Provide the (x, y) coordinate of the cell's center where the given text is located.  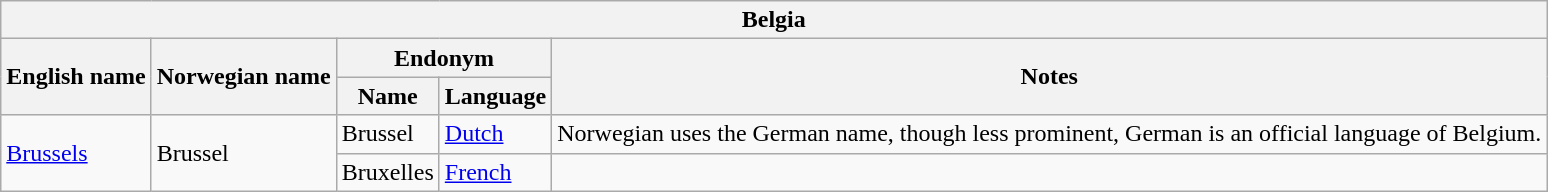
Language (495, 96)
Bruxelles (388, 172)
Notes (1050, 77)
Name (388, 96)
Norwegian uses the German name, though less prominent, German is an official language of Belgium. (1050, 134)
Norwegian name (244, 77)
Belgia (774, 20)
Brussels (76, 153)
Dutch (495, 134)
English name (76, 77)
Endonym (444, 58)
French (495, 172)
